Return [X, Y] of the center of cell containing provided text 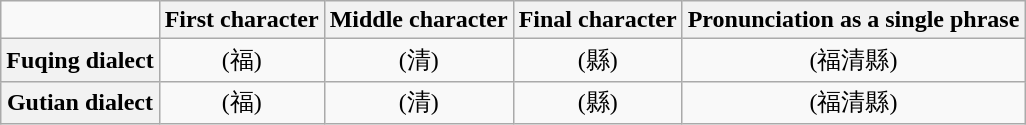
Fuqing dialect [80, 60]
First character [242, 20]
Final character [598, 20]
Middle character [418, 20]
Gutian dialect [80, 102]
Pronunciation as a single phrase [854, 20]
